From the cell containing the given text, extract its center point as [X, Y] coordinate. 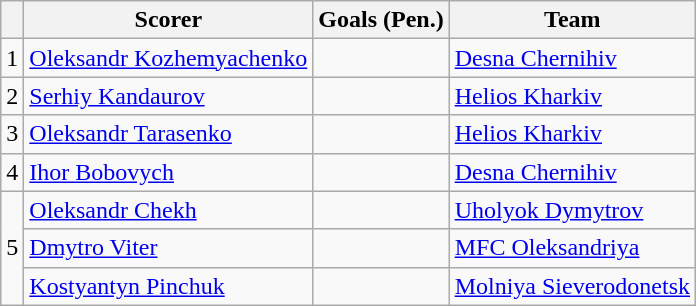
Goals (Pen.) [381, 20]
Dmytro Viter [168, 248]
Kostyantyn Pinchuk [168, 286]
Oleksandr Chekh [168, 210]
Oleksandr Kozhemyachenko [168, 58]
3 [12, 134]
Ihor Bobovych [168, 172]
4 [12, 172]
5 [12, 248]
Serhiy Kandaurov [168, 96]
MFC Oleksandriya [572, 248]
Molniya Sieverodonetsk [572, 286]
Scorer [168, 20]
2 [12, 96]
Team [572, 20]
1 [12, 58]
Oleksandr Tarasenko [168, 134]
Uholyok Dymytrov [572, 210]
